Return the (x, y) coordinate for the center point of the cell that contains the specified text.  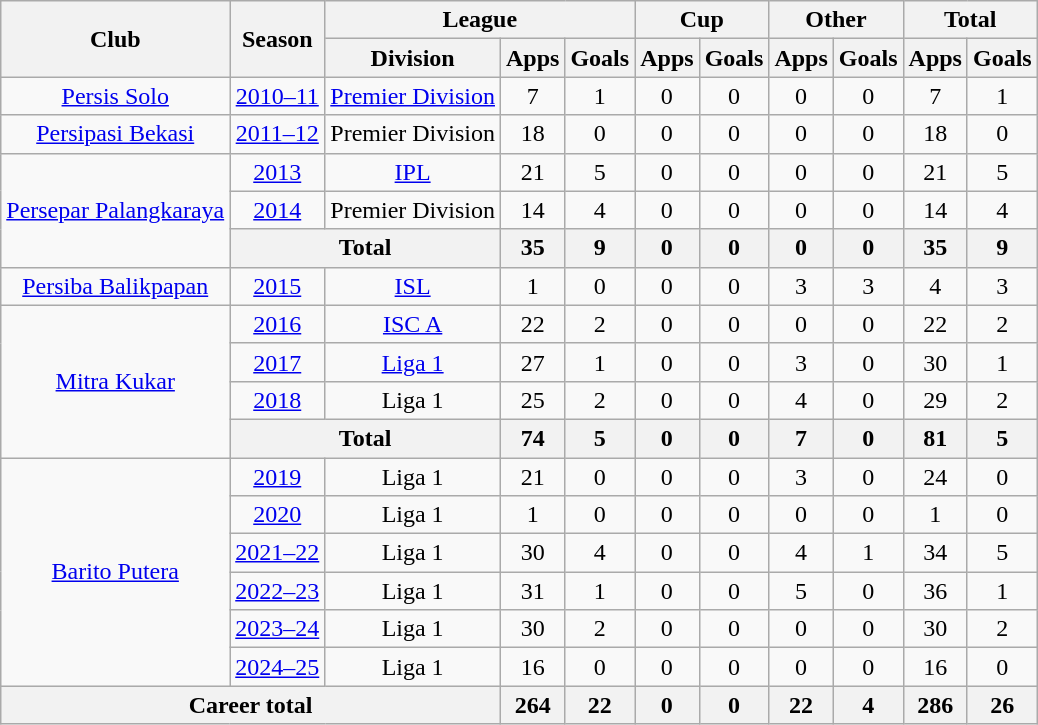
286 (935, 705)
2024–25 (278, 667)
2019 (278, 477)
Persepar Palangkaraya (116, 210)
31 (532, 591)
2015 (278, 286)
League (480, 20)
Persiba Balikpapan (116, 286)
Persis Solo (116, 96)
25 (532, 400)
2016 (278, 324)
36 (935, 591)
27 (532, 362)
Barito Putera (116, 572)
2020 (278, 515)
2013 (278, 172)
26 (1002, 705)
2017 (278, 362)
Season (278, 39)
Other (836, 20)
Mitra Kukar (116, 381)
Cup (702, 20)
Club (116, 39)
ISC A (413, 324)
Persipasi Bekasi (116, 134)
2023–24 (278, 629)
81 (935, 438)
2021–22 (278, 553)
IPL (413, 172)
Career total (251, 705)
2011–12 (278, 134)
Division (413, 58)
ISL (413, 286)
2022–23 (278, 591)
264 (532, 705)
2014 (278, 210)
2018 (278, 400)
74 (532, 438)
24 (935, 477)
29 (935, 400)
34 (935, 553)
2010–11 (278, 96)
